Provide the (x, y) coordinate of the cell's center where the given text is located.  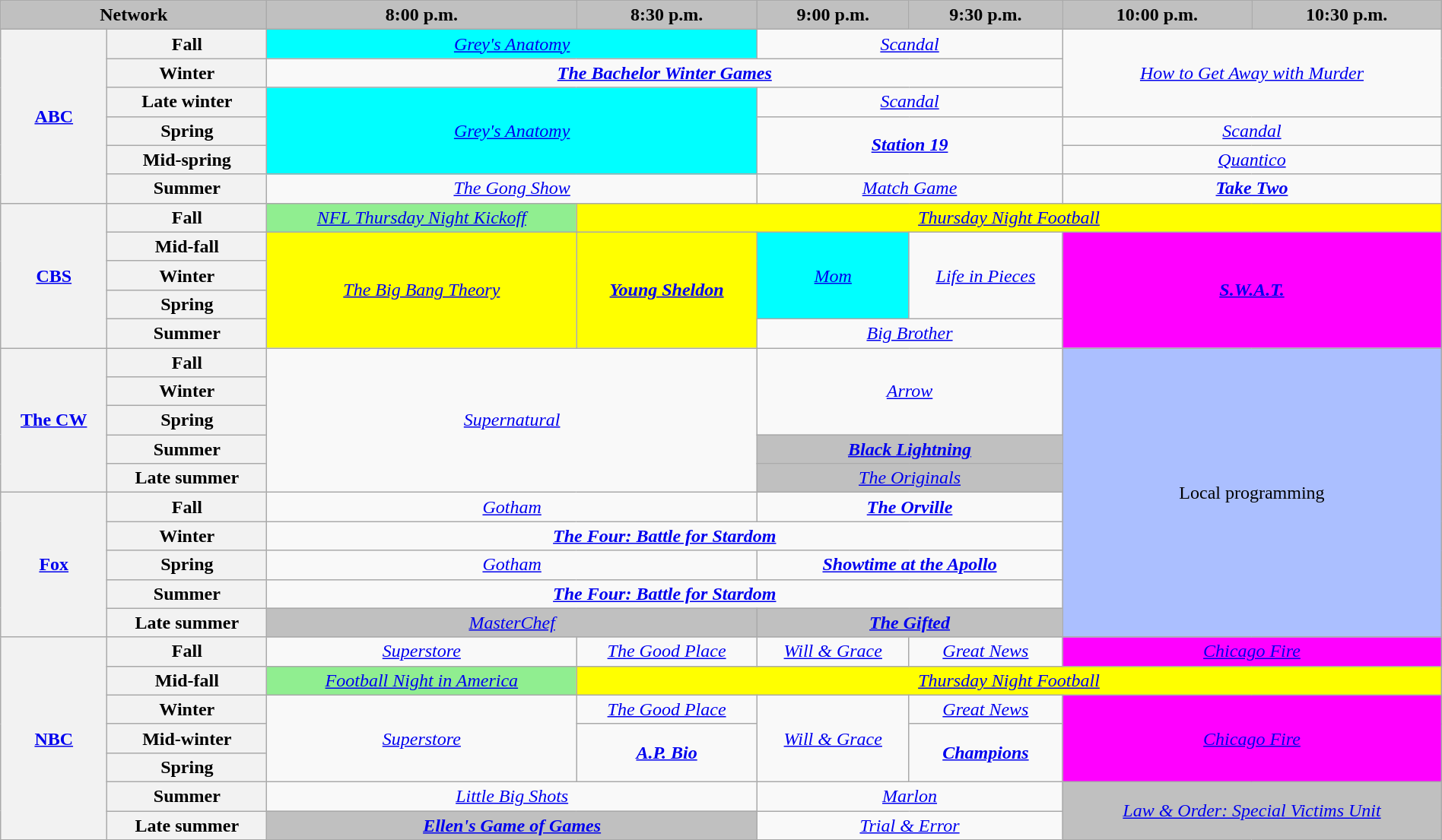
S.W.A.T. (1252, 290)
9:00 p.m. (833, 15)
Quantico (1252, 160)
Big Brother (910, 333)
8:00 p.m. (421, 15)
Supernatural (513, 420)
Station 19 (910, 145)
The Big Bang Theory (421, 290)
Late winter (187, 102)
Network (134, 15)
Young Sheldon (667, 290)
ABC (54, 116)
CBS (54, 275)
Take Two (1252, 189)
Arrow (910, 391)
Little Big Shots (513, 796)
Match Game (910, 189)
Mid-spring (187, 160)
8:30 p.m. (667, 15)
Mid-winter (187, 738)
NFL Thursday Night Kickoff (421, 217)
MasterChef (513, 623)
Showtime at the Apollo (910, 565)
10:00 p.m. (1158, 15)
The Bachelor Winter Games (665, 73)
How to Get Away with Murder (1252, 73)
The Originals (910, 478)
Fox (54, 565)
Mom (833, 275)
Trial & Error (910, 825)
Black Lightning (910, 449)
The Orville (910, 507)
Local programming (1252, 493)
The Gifted (910, 623)
Marlon (910, 796)
Law & Order: Special Victims Unit (1252, 810)
The Gong Show (513, 189)
The CW (54, 420)
Ellen's Game of Games (513, 825)
Football Night in America (421, 680)
10:30 p.m. (1346, 15)
Life in Pieces (986, 275)
NBC (54, 738)
9:30 p.m. (986, 15)
A.P. Bio (667, 753)
Champions (986, 753)
